Output the [x, y] coordinate of the center of the cell containing the given text.  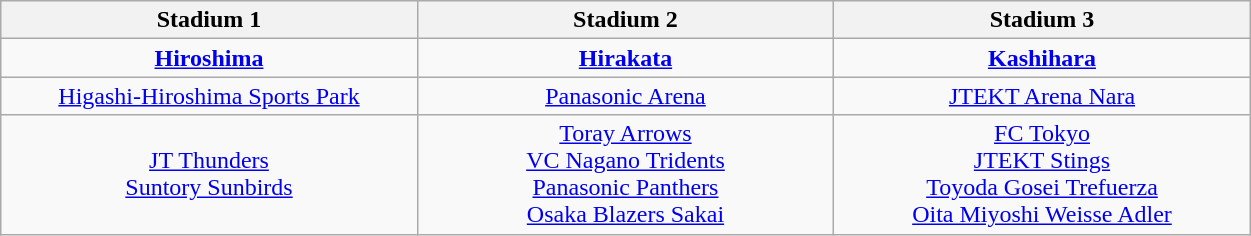
FC TokyoJTEKT StingsToyoda Gosei TrefuerzaOita Miyoshi Weisse Adler [1042, 174]
Stadium 1 [209, 20]
Hirakata [625, 58]
Panasonic Arena [625, 96]
Stadium 3 [1042, 20]
JT ThundersSuntory Sunbirds [209, 174]
Kashihara [1042, 58]
JTEKT Arena Nara [1042, 96]
Higashi-Hiroshima Sports Park [209, 96]
Hiroshima [209, 58]
Toray ArrowsVC Nagano TridentsPanasonic PanthersOsaka Blazers Sakai [625, 174]
Stadium 2 [625, 20]
